Find where the given text appears and provide that cell's center as [X, Y] coordinate. 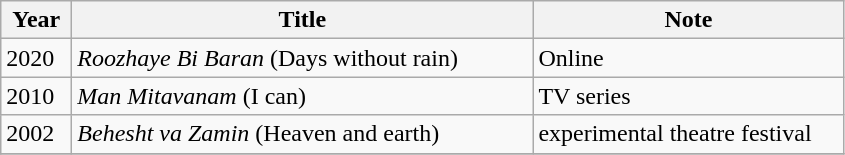
Year [36, 20]
TV series [688, 96]
Title [302, 20]
Online [688, 58]
Roozhaye Bi Baran (Days without rain) [302, 58]
experimental theatre festival [688, 134]
Note [688, 20]
Man Mitavanam (I can) [302, 96]
2020 [36, 58]
2010 [36, 96]
Behesht va Zamin (Heaven and earth) [302, 134]
2002 [36, 134]
